Identify which cell holds the provided text, then report its (X, Y) central coordinate. 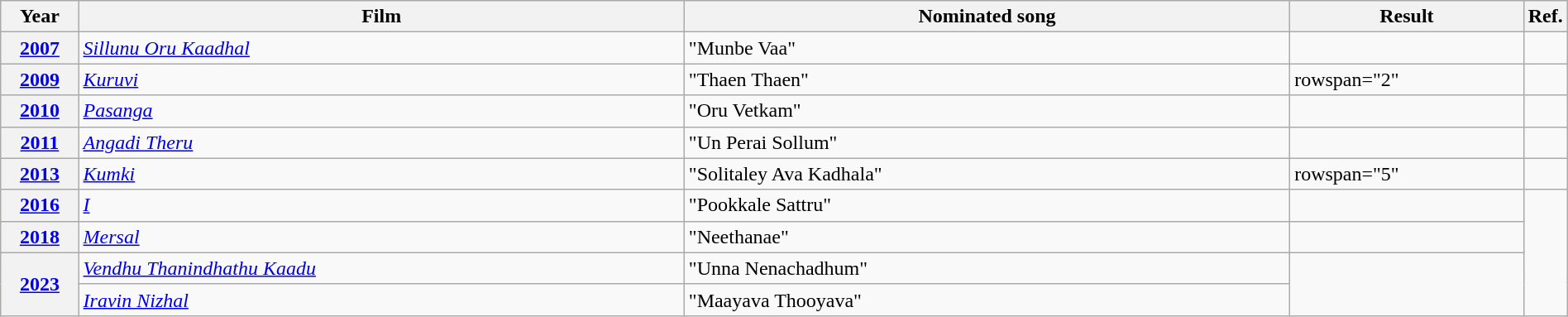
Sillunu Oru Kaadhal (381, 48)
Angadi Theru (381, 142)
"Maayava Thooyava" (987, 300)
Result (1408, 17)
I (381, 205)
Mersal (381, 237)
Year (40, 17)
"Un Perai Sollum" (987, 142)
Film (381, 17)
2016 (40, 205)
Ref. (1545, 17)
"Thaen Thaen" (987, 79)
"Oru Vetkam" (987, 111)
"Unna Nenachadhum" (987, 268)
Pasanga (381, 111)
Nominated song (987, 17)
2009 (40, 79)
"Munbe Vaa" (987, 48)
rowspan="5" (1408, 174)
Iravin Nizhal (381, 300)
2011 (40, 142)
2013 (40, 174)
"Solitaley Ava Kadhala" (987, 174)
"Pookkale Sattru" (987, 205)
2007 (40, 48)
"Neethanae" (987, 237)
2010 (40, 111)
Vendhu Thanindhathu Kaadu (381, 268)
Kuruvi (381, 79)
2023 (40, 284)
Kumki (381, 174)
rowspan="2" (1408, 79)
2018 (40, 237)
